From the cell containing the given text, extract its center point as [X, Y] coordinate. 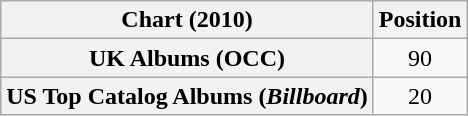
Position [420, 20]
UK Albums (OCC) [187, 58]
US Top Catalog Albums (Billboard) [187, 96]
90 [420, 58]
20 [420, 96]
Chart (2010) [187, 20]
